Extract the [x, y] coordinate from the center of the cell holding the provided text.  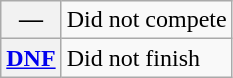
— [31, 20]
Did not finish [146, 58]
Did not compete [146, 20]
DNF [31, 58]
